Find where the given text appears and provide that cell's center as [x, y] coordinate. 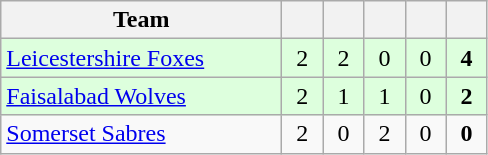
4 [466, 58]
Team [142, 20]
Leicestershire Foxes [142, 58]
Faisalabad Wolves [142, 96]
Somerset Sabres [142, 134]
